Find where the given text appears and provide that cell's center as (X, Y) coordinate. 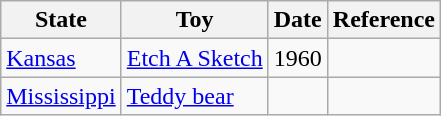
Teddy bear (194, 96)
Mississippi (61, 96)
Etch A Sketch (194, 58)
State (61, 20)
Reference (384, 20)
1960 (298, 58)
Kansas (61, 58)
Toy (194, 20)
Date (298, 20)
